Capture the cell that displays the provided text and extract its [x, y] central coordinate. 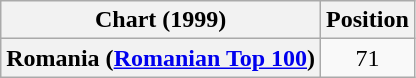
71 [368, 58]
Chart (1999) [161, 20]
Romania (Romanian Top 100) [161, 58]
Position [368, 20]
